Search for the cell housing the specified text and yield its (x, y) center coordinate. 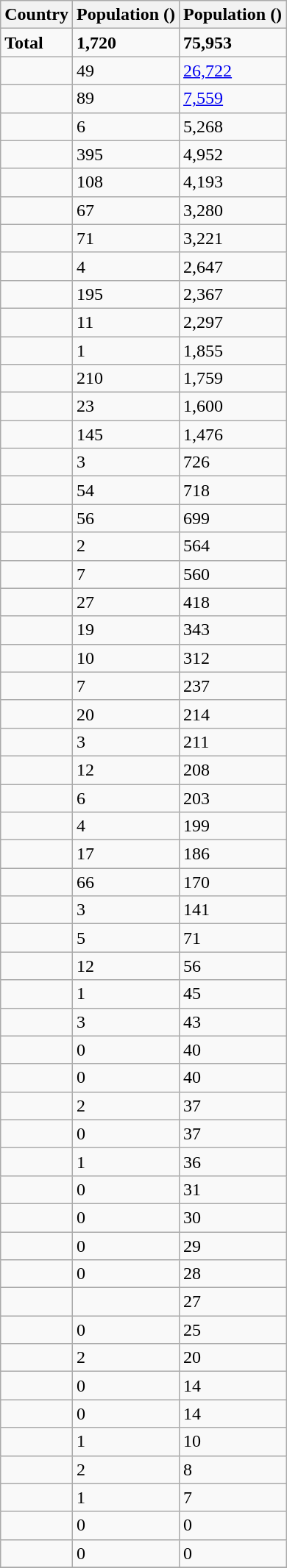
208 (233, 770)
5 (125, 938)
560 (233, 574)
66 (125, 882)
2,297 (233, 322)
75,953 (233, 43)
2,647 (233, 266)
564 (233, 546)
699 (233, 518)
237 (233, 686)
29 (233, 1246)
7,559 (233, 99)
1,600 (233, 407)
418 (233, 602)
Country (37, 15)
26,722 (233, 71)
17 (125, 854)
31 (233, 1189)
141 (233, 910)
170 (233, 882)
4,952 (233, 154)
199 (233, 826)
312 (233, 658)
1,759 (233, 379)
49 (125, 71)
45 (233, 994)
11 (125, 322)
3,280 (233, 210)
89 (125, 99)
30 (233, 1217)
19 (125, 630)
5,268 (233, 126)
726 (233, 462)
195 (125, 294)
1,476 (233, 434)
43 (233, 1022)
1,855 (233, 351)
Total (37, 43)
25 (233, 1330)
214 (233, 714)
8 (233, 1469)
211 (233, 742)
718 (233, 490)
108 (125, 182)
1,720 (125, 43)
67 (125, 210)
203 (233, 798)
145 (125, 434)
395 (125, 154)
2,367 (233, 294)
28 (233, 1274)
3,221 (233, 238)
54 (125, 490)
4,193 (233, 182)
36 (233, 1161)
23 (125, 407)
343 (233, 630)
186 (233, 854)
210 (125, 379)
